Determine the [X, Y] coordinate at the center of the cell enclosing the given text.  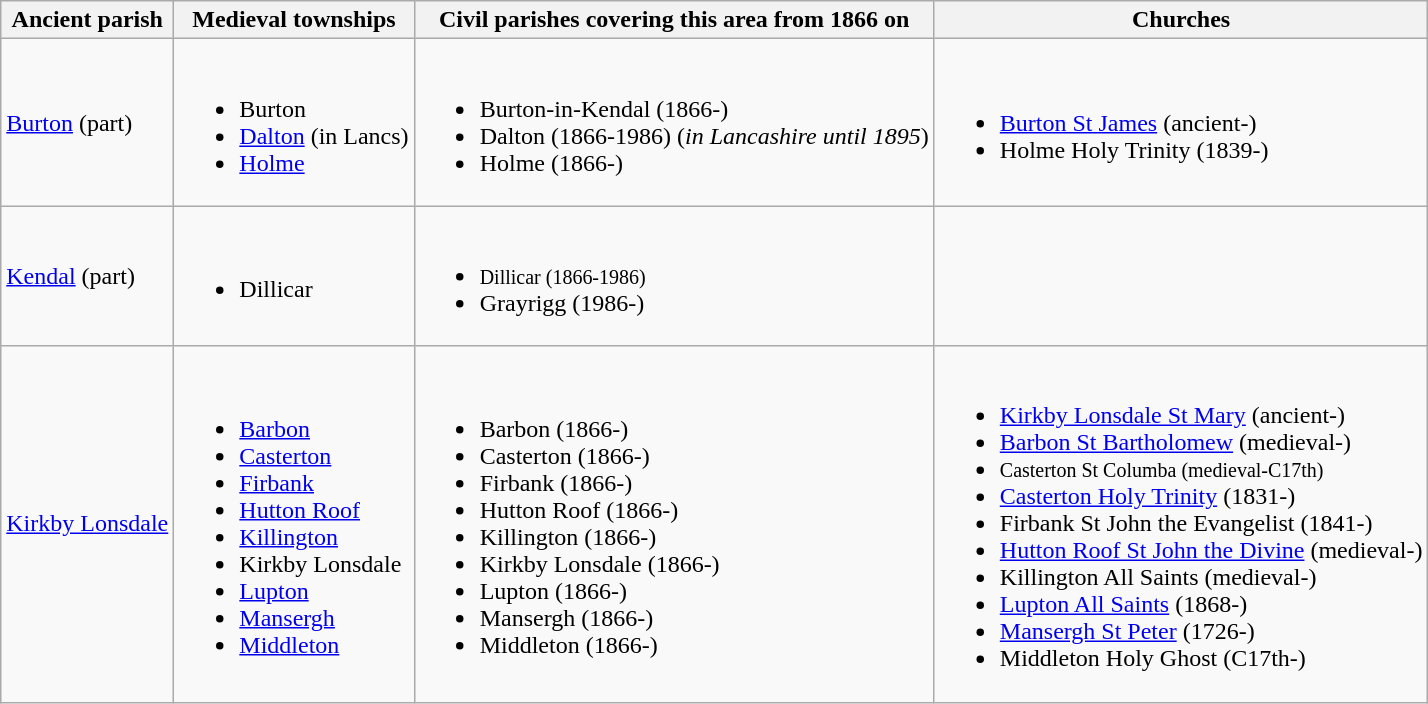
BurtonDalton (in Lancs)Holme [294, 122]
BarbonCastertonFirbankHutton RoofKillingtonKirkby LonsdaleLuptonManserghMiddleton [294, 524]
Dillicar [294, 276]
Kirkby Lonsdale [88, 524]
Churches [1181, 20]
Burton-in-Kendal (1866-)Dalton (1866-1986) (in Lancashire until 1895)Holme (1866-) [674, 122]
Medieval townships [294, 20]
Ancient parish [88, 20]
Kendal (part) [88, 276]
Civil parishes covering this area from 1866 on [674, 20]
Burton St James (ancient-)Holme Holy Trinity (1839-) [1181, 122]
Burton (part) [88, 122]
Dillicar (1866-1986)Grayrigg (1986-) [674, 276]
